Return [x, y] of the center of cell containing provided text 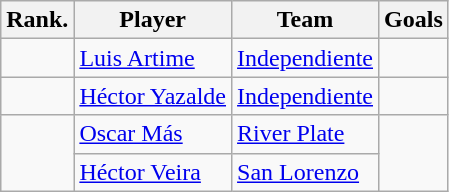
Héctor Veira [153, 172]
Player [153, 20]
Team [306, 20]
Oscar Más [153, 134]
Luis Artime [153, 58]
River Plate [306, 134]
Goals [414, 20]
Rank. [38, 20]
Héctor Yazalde [153, 96]
San Lorenzo [306, 172]
